For the text-containing cell, return its midpoint in [x, y] coordinate format. 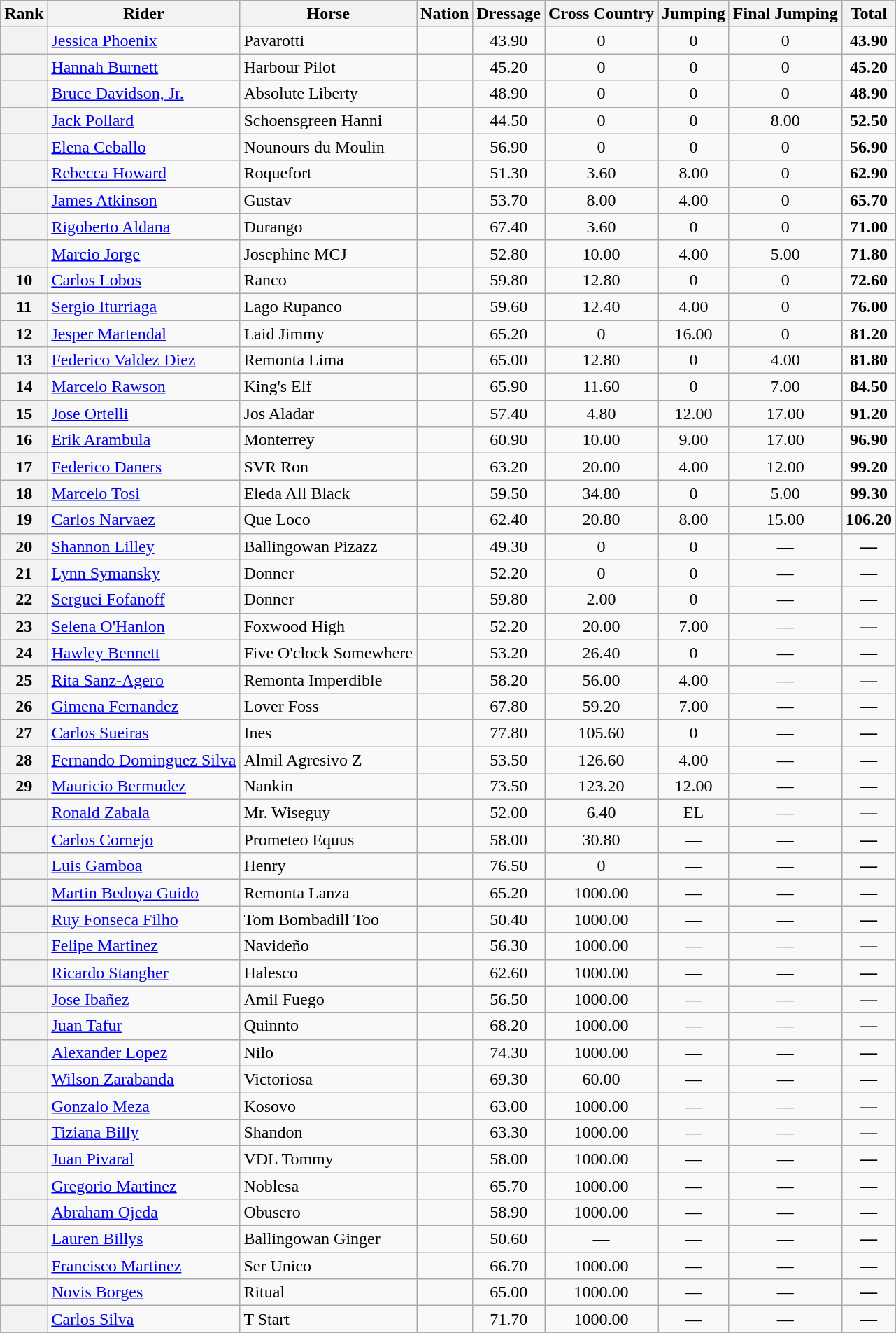
63.30 [509, 1132]
EL [694, 813]
Amil Fuego [329, 999]
26 [24, 706]
Lago Rupanco [329, 306]
Lauren Billys [144, 1239]
Sergio Iturriaga [144, 306]
24 [24, 653]
22 [24, 600]
Jesper Martendal [144, 334]
27 [24, 733]
Lover Foss [329, 706]
Laid Jimmy [329, 334]
Dressage [509, 14]
Bruce Davidson, Jr. [144, 94]
53.20 [509, 653]
62.60 [509, 973]
Ines [329, 733]
Remonta Lima [329, 360]
63.00 [509, 1106]
59.20 [602, 706]
Jos Aladar [329, 414]
Carlos Lobos [144, 280]
Serguei Fofanoff [144, 600]
Harbour Pilot [329, 67]
66.70 [509, 1266]
Total [869, 14]
Ranco [329, 280]
Gonzalo Meza [144, 1106]
53.70 [509, 200]
Durango [329, 227]
96.90 [869, 440]
71.80 [869, 253]
12 [24, 334]
Abraham Ojeda [144, 1213]
72.60 [869, 280]
74.30 [509, 1052]
Marcelo Tosi [144, 493]
50.60 [509, 1239]
20 [24, 546]
19 [24, 520]
62.90 [869, 174]
56.50 [509, 999]
Erik Arambula [144, 440]
23 [24, 626]
Henry [329, 866]
Quinnto [329, 1026]
Cross Country [602, 14]
Ritual [329, 1292]
Mauricio Bermudez [144, 787]
Jessica Phoenix [144, 41]
Jose Ibañez [144, 999]
28 [24, 759]
Absolute Liberty [329, 94]
Rita Sanz-Agero [144, 679]
12.40 [602, 306]
123.20 [602, 787]
15.00 [785, 520]
Victoriosa [329, 1079]
Federico Daners [144, 467]
Gregorio Martinez [144, 1186]
71.70 [509, 1319]
Que Loco [329, 520]
Luis Gamboa [144, 866]
Tom Bombadill Too [329, 919]
Eleda All Black [329, 493]
Fernando Dominguez Silva [144, 759]
25 [24, 679]
Carlos Narvaez [144, 520]
Marcelo Rawson [144, 387]
Almil Agresivo Z [329, 759]
126.60 [602, 759]
18 [24, 493]
Nankin [329, 787]
30.80 [602, 840]
Rider [144, 14]
Kosovo [329, 1106]
T Start [329, 1319]
Obusero [329, 1213]
81.80 [869, 360]
Noblesa [329, 1186]
26.40 [602, 653]
76.50 [509, 866]
Francisco Martinez [144, 1266]
Marcio Jorge [144, 253]
Roquefort [329, 174]
59.60 [509, 306]
Horse [329, 14]
Mr. Wiseguy [329, 813]
91.20 [869, 414]
Halesco [329, 973]
52.50 [869, 120]
71.00 [869, 227]
Gimena Fernandez [144, 706]
King's Elf [329, 387]
34.80 [602, 493]
56.00 [602, 679]
53.50 [509, 759]
21 [24, 573]
Hannah Burnett [144, 67]
13 [24, 360]
73.50 [509, 787]
81.20 [869, 334]
63.20 [509, 467]
59.50 [509, 493]
51.30 [509, 174]
20.80 [602, 520]
Nounours du Moulin [329, 147]
99.20 [869, 467]
65.90 [509, 387]
58.90 [509, 1213]
60.00 [602, 1079]
Tiziana Billy [144, 1132]
Schoensgreen Hanni [329, 120]
106.20 [869, 520]
Prometeo Equus [329, 840]
Wilson Zarabanda [144, 1079]
Alexander Lopez [144, 1052]
16.00 [694, 334]
James Atkinson [144, 200]
Carlos Silva [144, 1319]
50.40 [509, 919]
76.00 [869, 306]
56.30 [509, 946]
Juan Tafur [144, 1026]
11 [24, 306]
Felipe Martinez [144, 946]
44.50 [509, 120]
Ballingowan Pizazz [329, 546]
Rank [24, 14]
Josephine MCJ [329, 253]
Ronald Zabala [144, 813]
52.80 [509, 253]
SVR Ron [329, 467]
Ballingowan Ginger [329, 1239]
68.20 [509, 1026]
Nation [445, 14]
11.60 [602, 387]
Navideño [329, 946]
Final Jumping [785, 14]
Monterrey [329, 440]
10 [24, 280]
14 [24, 387]
Shannon Lilley [144, 546]
17 [24, 467]
57.40 [509, 414]
52.00 [509, 813]
Selena O'Hanlon [144, 626]
16 [24, 440]
Gustav [329, 200]
Remonta Imperdible [329, 679]
49.30 [509, 546]
Pavarotti [329, 41]
67.40 [509, 227]
Nilo [329, 1052]
Juan Pivaral [144, 1159]
Foxwood High [329, 626]
Remonta Lanza [329, 893]
99.30 [869, 493]
Ricardo Stangher [144, 973]
Novis Borges [144, 1292]
2.00 [602, 600]
VDL Tommy [329, 1159]
67.80 [509, 706]
Elena Ceballo [144, 147]
Martin Bedoya Guido [144, 893]
69.30 [509, 1079]
Federico Valdez Diez [144, 360]
6.40 [602, 813]
15 [24, 414]
60.90 [509, 440]
Carlos Cornejo [144, 840]
62.40 [509, 520]
84.50 [869, 387]
9.00 [694, 440]
Ruy Fonseca Filho [144, 919]
Jumping [694, 14]
Carlos Sueiras [144, 733]
Hawley Bennett [144, 653]
Jose Ortelli [144, 414]
Rebecca Howard [144, 174]
Lynn Symansky [144, 573]
Jack Pollard [144, 120]
58.20 [509, 679]
Ser Unico [329, 1266]
29 [24, 787]
105.60 [602, 733]
Five O'clock Somewhere [329, 653]
77.80 [509, 733]
Rigoberto Aldana [144, 227]
4.80 [602, 414]
Shandon [329, 1132]
